Scan for the cell matching the given text and deliver its (X, Y) coordinate at center. 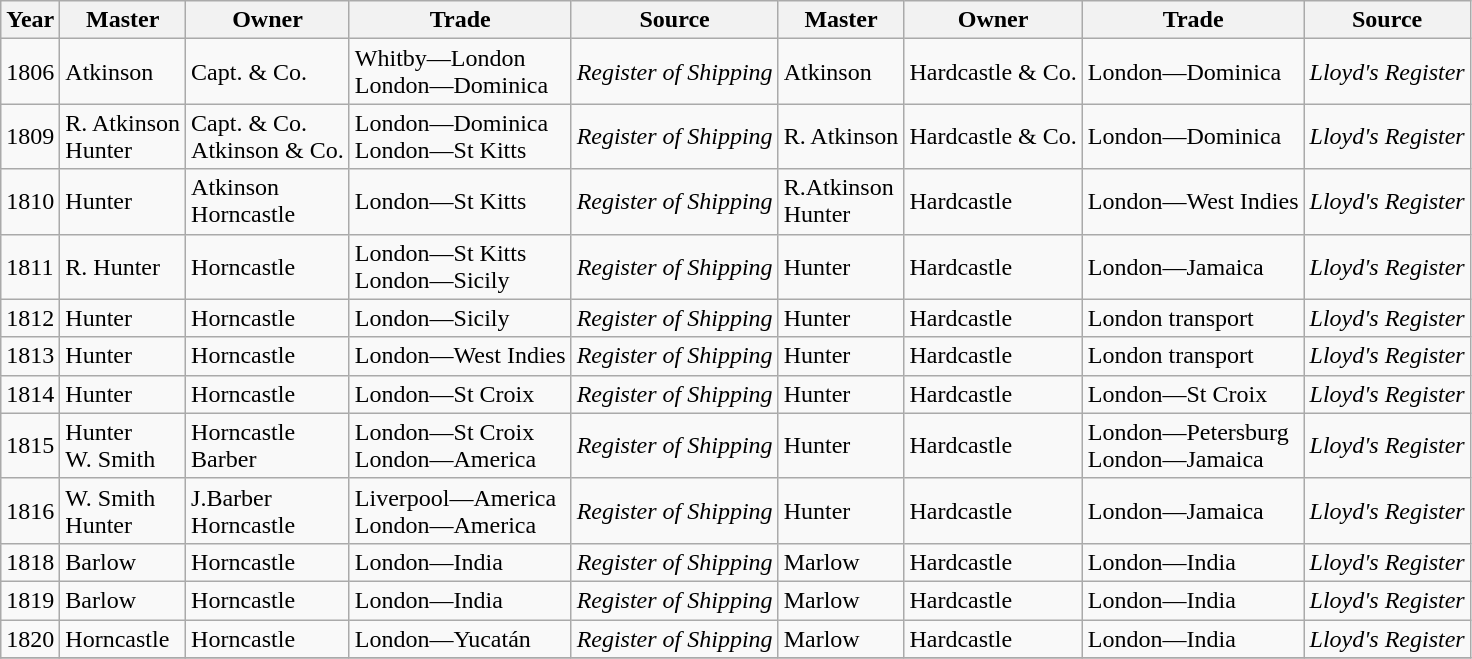
1820 (30, 639)
Capt. & Co. (268, 72)
W. SmithHunter (123, 510)
HunterW. Smith (123, 446)
1816 (30, 510)
R. AtkinsonHunter (123, 136)
HorncastleBarber (268, 446)
1809 (30, 136)
London—St Kitts (460, 202)
London—DominicaLondon—St Kitts (460, 136)
1815 (30, 446)
1818 (30, 562)
London—PetersburgLondon—Jamaica (1193, 446)
Year (30, 20)
R.AtkinsonHunter (841, 202)
Whitby—LondonLondon—Dominica (460, 72)
R. Atkinson (841, 136)
London—St CroixLondon—America (460, 446)
1813 (30, 356)
London—Yucatán (460, 639)
Liverpool—AmericaLondon—America (460, 510)
1811 (30, 266)
1806 (30, 72)
London—Sicily (460, 318)
Capt. & Co.Atkinson & Co. (268, 136)
London—St KittsLondon—Sicily (460, 266)
1814 (30, 394)
1810 (30, 202)
R. Hunter (123, 266)
J.BarberHorncastle (268, 510)
1812 (30, 318)
1819 (30, 600)
AtkinsonHorncastle (268, 202)
